Pinpoint the cell where the given text exists, returning its [x, y] midpoint coordinate. 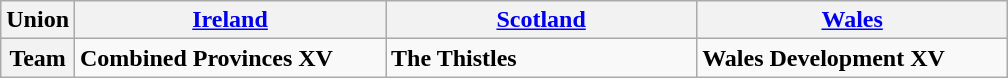
Union [38, 20]
Combined Provinces XV [230, 58]
Team [38, 58]
Wales [852, 20]
Ireland [230, 20]
Scotland [542, 20]
Wales Development XV [852, 58]
The Thistles [542, 58]
